Determine the (x, y) coordinate at the center of the cell enclosing the given text.  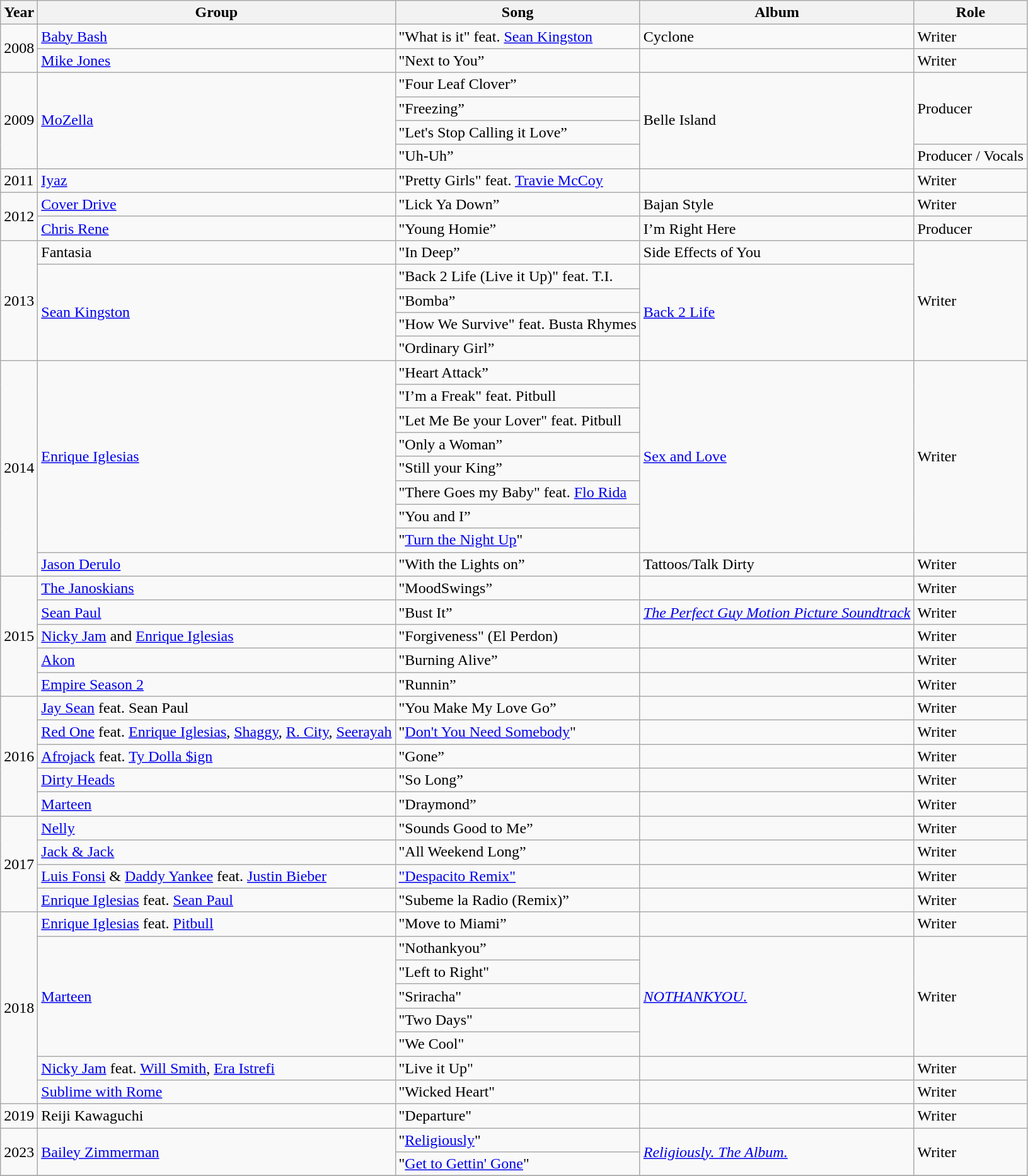
"Bust It” (517, 612)
Sean Paul (217, 612)
"Next to You” (517, 61)
"Young Homie” (517, 228)
"So Long” (517, 780)
Red One feat. Enrique Iglesias, Shaggy, R. City, Seerayah (217, 732)
"Don't You Need Somebody" (517, 732)
2011 (19, 180)
"Still your King” (517, 468)
The Perfect Guy Motion Picture Soundtrack (777, 612)
Bajan Style (777, 204)
2016 (19, 756)
Sean Kingston (217, 312)
"Left to Right" (517, 972)
"Departure" (517, 1116)
"There Goes my Baby" feat. Flo Rida (517, 492)
Sex and Love (777, 456)
Year (19, 13)
"Sriracha" (517, 996)
"Forgiveness" (El Perdon) (517, 636)
"Let's Stop Calling it Love” (517, 132)
The Janoskians (217, 588)
2013 (19, 300)
"Two Days" (517, 1020)
NOTHANKYOU. (777, 996)
"Live it Up" (517, 1068)
Enrique Iglesias feat. Sean Paul (217, 900)
2018 (19, 1008)
"Bomba” (517, 301)
2008 (19, 49)
Song (517, 13)
Enrique Iglesias feat. Pitbull (217, 924)
Nicky Jam feat. Will Smith, Era Istrefi (217, 1068)
Luis Fonsi & Daddy Yankee feat. Justin Bieber (217, 876)
"Turn the Night Up" (517, 540)
MoZella (217, 120)
"We Cool" (517, 1044)
"Only a Woman” (517, 444)
Group (217, 13)
Religiously. The Album. (777, 1152)
"Sounds Good to Me” (517, 828)
2017 (19, 864)
"Freezing” (517, 108)
2015 (19, 636)
"What is it" feat. Sean Kingston (517, 37)
2019 (19, 1116)
"Subeme la Radio (Remix)” (517, 900)
Back 2 Life (777, 312)
"All Weekend Long” (517, 852)
"Heart Attack” (517, 372)
"Pretty Girls" feat. Travie McCoy (517, 180)
"Ordinary Girl” (517, 349)
Reiji Kawaguchi (217, 1116)
2014 (19, 469)
"Nothankyou” (517, 948)
"You Make My Love Go” (517, 708)
Empire Season 2 (217, 684)
Jay Sean feat. Sean Paul (217, 708)
"In Deep” (517, 252)
2023 (19, 1152)
Afrojack feat. Ty Dolla $ign (217, 756)
Sublime with Rome (217, 1092)
"You and I” (517, 516)
"Move to Miami” (517, 924)
"Get to Gettin' Gone" (517, 1164)
"Runnin” (517, 684)
2012 (19, 216)
Bailey Zimmerman (217, 1152)
"Four Leaf Clover” (517, 84)
Chris Rene (217, 228)
I’m Right Here (777, 228)
"How We Survive" feat. Busta Rhymes (517, 325)
"Gone” (517, 756)
Dirty Heads (217, 780)
2009 (19, 120)
Role (971, 13)
"Religiously" (517, 1140)
Album (777, 13)
Nelly (217, 828)
"I’m a Freak" feat. Pitbull (517, 396)
"Draymond” (517, 804)
Cover Drive (217, 204)
"Back 2 Life (Live it Up)" feat. T.I. (517, 276)
Mike Jones (217, 61)
Cyclone (777, 37)
"Uh-Uh” (517, 156)
Jack & Jack (217, 852)
"Lick Ya Down” (517, 204)
"Burning Alive” (517, 660)
"Wicked Heart" (517, 1092)
Fantasia (217, 252)
Baby Bash (217, 37)
Belle Island (777, 120)
Akon (217, 660)
Nicky Jam and Enrique Iglesias (217, 636)
"With the Lights on” (517, 564)
"Let Me Be your Lover" feat. Pitbull (517, 420)
Iyaz (217, 180)
"Despacito Remix" (517, 876)
Jason Derulo (217, 564)
Producer / Vocals (971, 156)
Side Effects of You (777, 252)
Enrique Iglesias (217, 456)
"MoodSwings” (517, 588)
Tattoos/Talk Dirty (777, 564)
